Provide the [X, Y] coordinate of the cell's center where the given text is located.  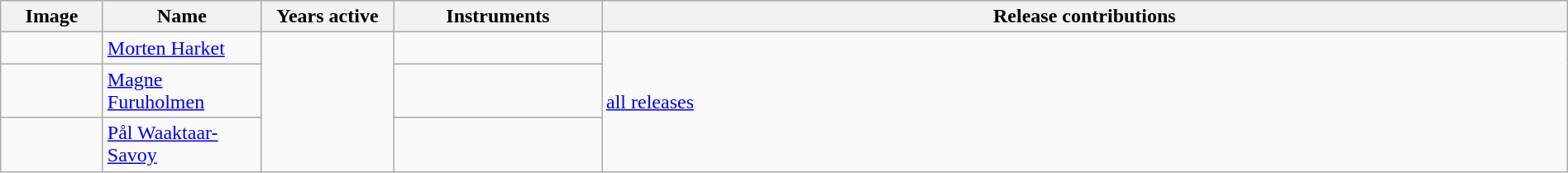
Years active [327, 17]
Pål Waaktaar-Savoy [182, 144]
Instruments [498, 17]
Release contributions [1085, 17]
Image [52, 17]
all releases [1085, 102]
Name [182, 17]
Magne Furuholmen [182, 91]
Morten Harket [182, 48]
